Identify which cell holds the provided text, then report its (X, Y) central coordinate. 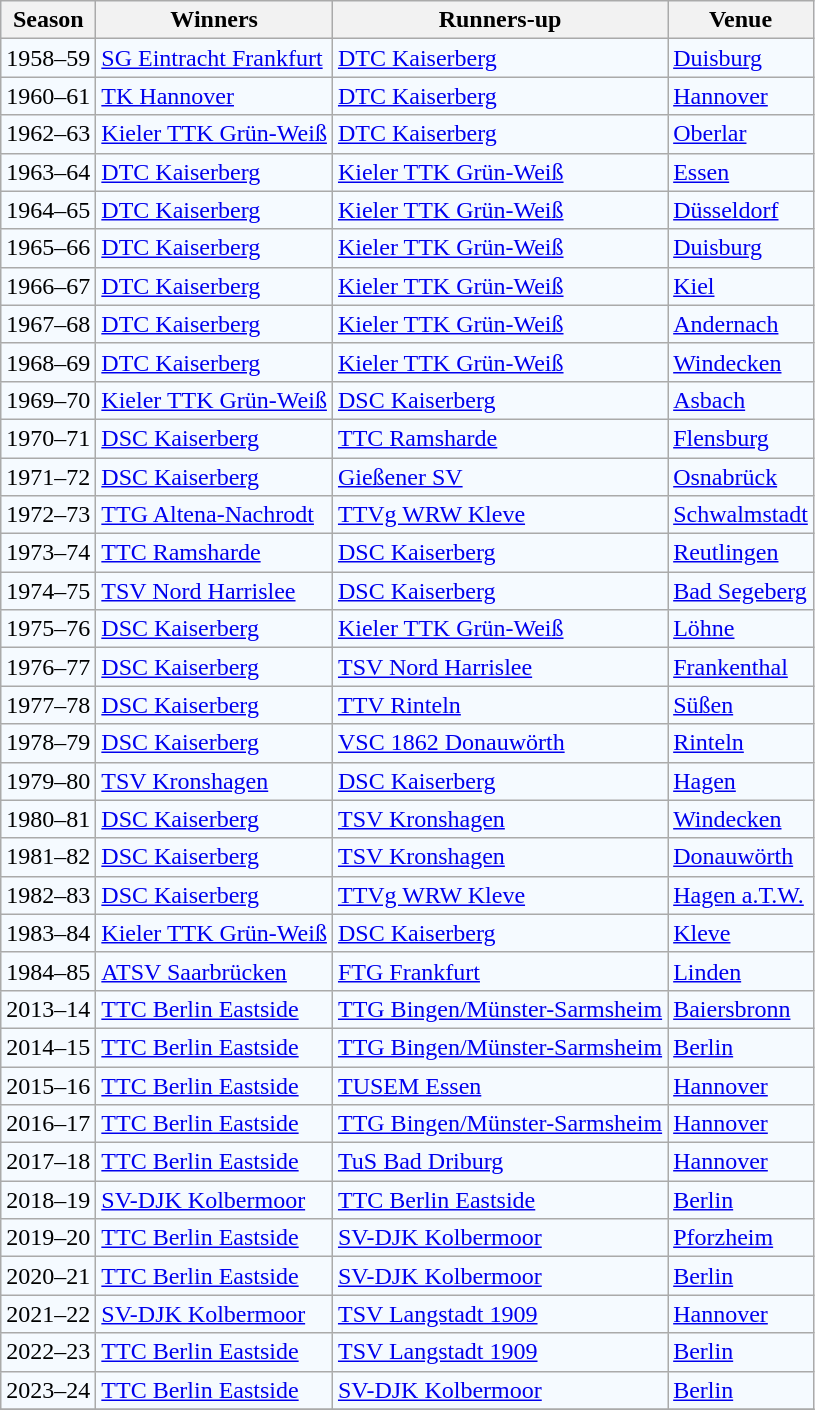
1965–66 (48, 248)
1981–82 (48, 857)
Kiel (741, 286)
1969–70 (48, 400)
ATSV Saarbrücken (214, 971)
Andernach (741, 324)
Runners-up (500, 20)
1960–61 (48, 96)
1974–75 (48, 591)
1979–80 (48, 781)
Season (48, 20)
Reutlingen (741, 553)
2019–20 (48, 1238)
1972–73 (48, 515)
1983–84 (48, 933)
Asbach (741, 400)
1976–77 (48, 667)
Rinteln (741, 743)
1958–59 (48, 58)
Süßen (741, 705)
1982–83 (48, 895)
2021–22 (48, 1314)
2017–18 (48, 1162)
1971–72 (48, 477)
TTV Rinteln (500, 705)
2016–17 (48, 1124)
1980–81 (48, 819)
Baiersbronn (741, 1009)
VSC 1862 Donauwörth (500, 743)
Linden (741, 971)
1978–79 (48, 743)
Venue (741, 20)
Bad Segeberg (741, 591)
2023–24 (48, 1390)
2018–19 (48, 1200)
SG Eintracht Frankfurt (214, 58)
1962–63 (48, 134)
Pforzheim (741, 1238)
Essen (741, 172)
Donauwörth (741, 857)
1966–67 (48, 286)
TUSEM Essen (500, 1085)
TuS Bad Driburg (500, 1162)
Gießener SV (500, 477)
Hagen (741, 781)
2015–16 (48, 1085)
1975–76 (48, 629)
1970–71 (48, 438)
1977–78 (48, 705)
2014–15 (48, 1047)
Kleve (741, 933)
1968–69 (48, 362)
Hagen a.T.W. (741, 895)
TTG Altena-Nachrodt (214, 515)
Flensburg (741, 438)
1984–85 (48, 971)
TK Hannover (214, 96)
1963–64 (48, 172)
Löhne (741, 629)
Oberlar (741, 134)
1964–65 (48, 210)
Schwalmstadt (741, 515)
FTG Frankfurt (500, 971)
Winners (214, 20)
Düsseldorf (741, 210)
2013–14 (48, 1009)
2022–23 (48, 1352)
2020–21 (48, 1276)
Frankenthal (741, 667)
Osnabrück (741, 477)
1967–68 (48, 324)
1973–74 (48, 553)
